Scan for the cell matching the given text and deliver its (X, Y) coordinate at center. 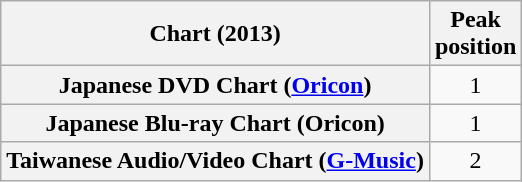
Japanese Blu-ray Chart (Oricon) (216, 123)
Japanese DVD Chart (Oricon) (216, 85)
Chart (2013) (216, 34)
Peakposition (475, 34)
Taiwanese Audio/Video Chart (G-Music) (216, 161)
2 (475, 161)
